Find where the given text appears and provide that cell's center as (X, Y) coordinate. 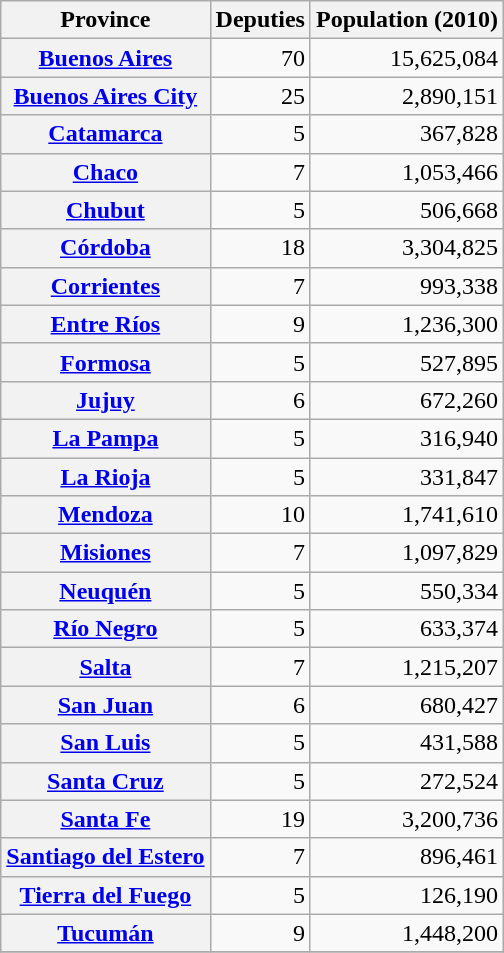
1,215,207 (406, 667)
25 (260, 96)
70 (260, 58)
Entre Ríos (106, 324)
La Rioja (106, 477)
Salta (106, 667)
Jujuy (106, 400)
Tierra del Fuego (106, 895)
272,524 (406, 781)
Misiones (106, 553)
527,895 (406, 362)
Santa Cruz (106, 781)
San Luis (106, 743)
Buenos Aires (106, 58)
10 (260, 515)
San Juan (106, 705)
126,190 (406, 895)
Córdoba (106, 248)
993,338 (406, 286)
15,625,084 (406, 58)
550,334 (406, 591)
431,588 (406, 743)
Formosa (106, 362)
18 (260, 248)
1,053,466 (406, 172)
Population (2010) (406, 20)
Neuquén (106, 591)
367,828 (406, 134)
Santiago del Estero (106, 857)
1,741,610 (406, 515)
Santa Fe (106, 819)
Catamarca (106, 134)
Tucumán (106, 933)
Mendoza (106, 515)
2,890,151 (406, 96)
Deputies (260, 20)
3,200,736 (406, 819)
3,304,825 (406, 248)
Río Negro (106, 629)
Corrientes (106, 286)
896,461 (406, 857)
19 (260, 819)
680,427 (406, 705)
1,097,829 (406, 553)
1,236,300 (406, 324)
Chaco (106, 172)
506,668 (406, 210)
Chubut (106, 210)
331,847 (406, 477)
1,448,200 (406, 933)
Buenos Aires City (106, 96)
La Pampa (106, 438)
Province (106, 20)
633,374 (406, 629)
672,260 (406, 400)
316,940 (406, 438)
